Find where the given text appears and provide that cell's center as [x, y] coordinate. 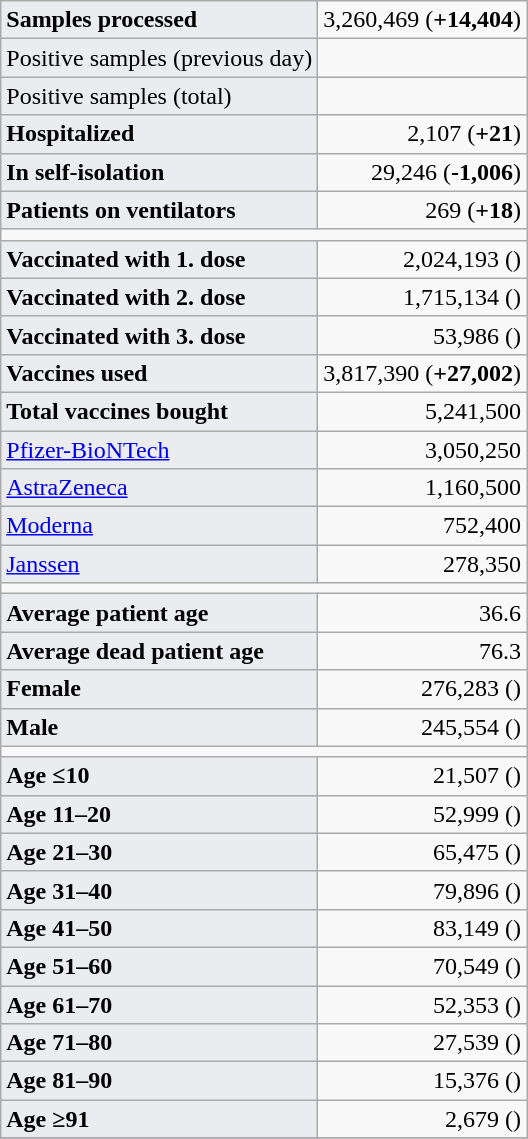
752,400 [422, 526]
Vaccinated with 2. dose [160, 297]
52,999 () [422, 814]
1,715,134 () [422, 297]
36.6 [422, 613]
1,160,500 [422, 488]
In self-isolation [160, 172]
Vaccinated with 1. dose [160, 259]
Male [160, 727]
Female [160, 689]
AstraZeneca [160, 488]
3,260,469 (+14,404) [422, 20]
Moderna [160, 526]
53,986 () [422, 335]
Age 81–90 [160, 1081]
21,507 () [422, 776]
2,024,193 () [422, 259]
Vaccines used [160, 373]
269 (+18) [422, 210]
278,350 [422, 564]
2,107 (+21) [422, 134]
27,539 () [422, 1043]
Positive samples (total) [160, 96]
Samples processed [160, 20]
Age ≤10 [160, 776]
245,554 () [422, 727]
65,475 () [422, 852]
Average dead patient age [160, 651]
3,817,390 (+27,002) [422, 373]
Hospitalized [160, 134]
Age 31–40 [160, 890]
Vaccinated with 3. dose [160, 335]
Patients on ventilators [160, 210]
Janssen [160, 564]
2,679 () [422, 1119]
276,283 () [422, 689]
79,896 () [422, 890]
Age 11–20 [160, 814]
52,353 () [422, 1005]
83,149 () [422, 928]
Age 71–80 [160, 1043]
3,050,250 [422, 449]
29,246 (-1,006) [422, 172]
Age 61–70 [160, 1005]
70,549 () [422, 966]
Pfizer-BioNTech [160, 449]
Average patient age [160, 613]
Positive samples (previous day) [160, 58]
Age 21–30 [160, 852]
76.3 [422, 651]
15,376 () [422, 1081]
Total vaccines bought [160, 411]
Age 51–60 [160, 966]
Age 41–50 [160, 928]
5,241,500 [422, 411]
Age ≥91 [160, 1119]
